Locate the cell with the specified text and output its (x, y) center coordinate. 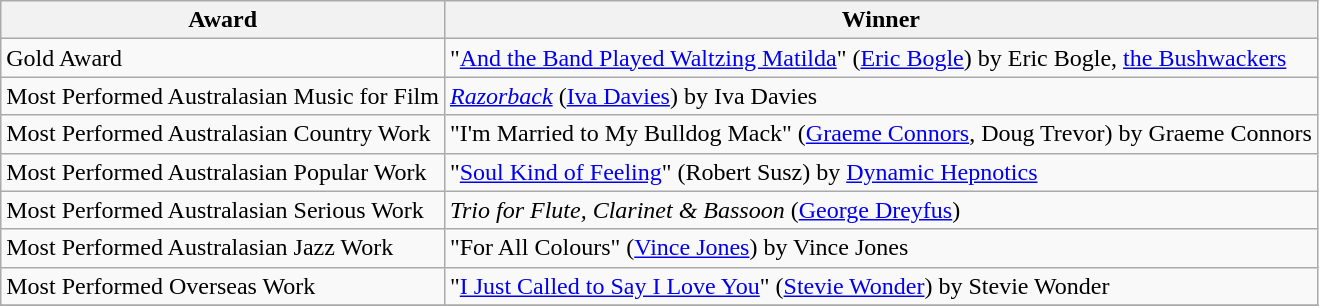
"For All Colours" (Vince Jones) by Vince Jones (880, 248)
Award (223, 20)
Trio for Flute, Clarinet & Bassoon (George Dreyfus) (880, 210)
Winner (880, 20)
Most Performed Australasian Music for Film (223, 96)
Most Performed Australasian Serious Work (223, 210)
"Soul Kind of Feeling" (Robert Susz) by Dynamic Hepnotics (880, 172)
Gold Award (223, 58)
Most Performed Australasian Jazz Work (223, 248)
Most Performed Overseas Work (223, 286)
"I'm Married to My Bulldog Mack" (Graeme Connors, Doug Trevor) by Graeme Connors (880, 134)
Most Performed Australasian Popular Work (223, 172)
"And the Band Played Waltzing Matilda" (Eric Bogle) by Eric Bogle, the Bushwackers (880, 58)
"I Just Called to Say I Love You" (Stevie Wonder) by Stevie Wonder (880, 286)
Most Performed Australasian Country Work (223, 134)
Razorback (Iva Davies) by Iva Davies (880, 96)
